Output the [x, y] coordinate of the center of the cell containing the given text.  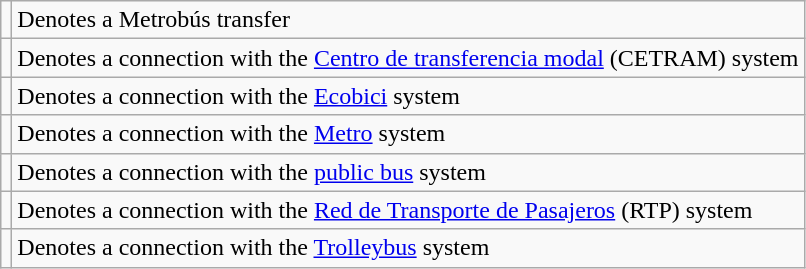
Denotes a connection with the Red de Transporte de Pasajeros (RTP) system [408, 210]
Denotes a Metrobús transfer [408, 20]
Denotes a connection with the Trolleybus system [408, 248]
Denotes a connection with the Centro de transferencia modal (CETRAM) system [408, 58]
Denotes a connection with the Ecobici system [408, 96]
Denotes a connection with the Metro system [408, 134]
Denotes a connection with the public bus system [408, 172]
